Search for the cell housing the specified text and yield its [x, y] center coordinate. 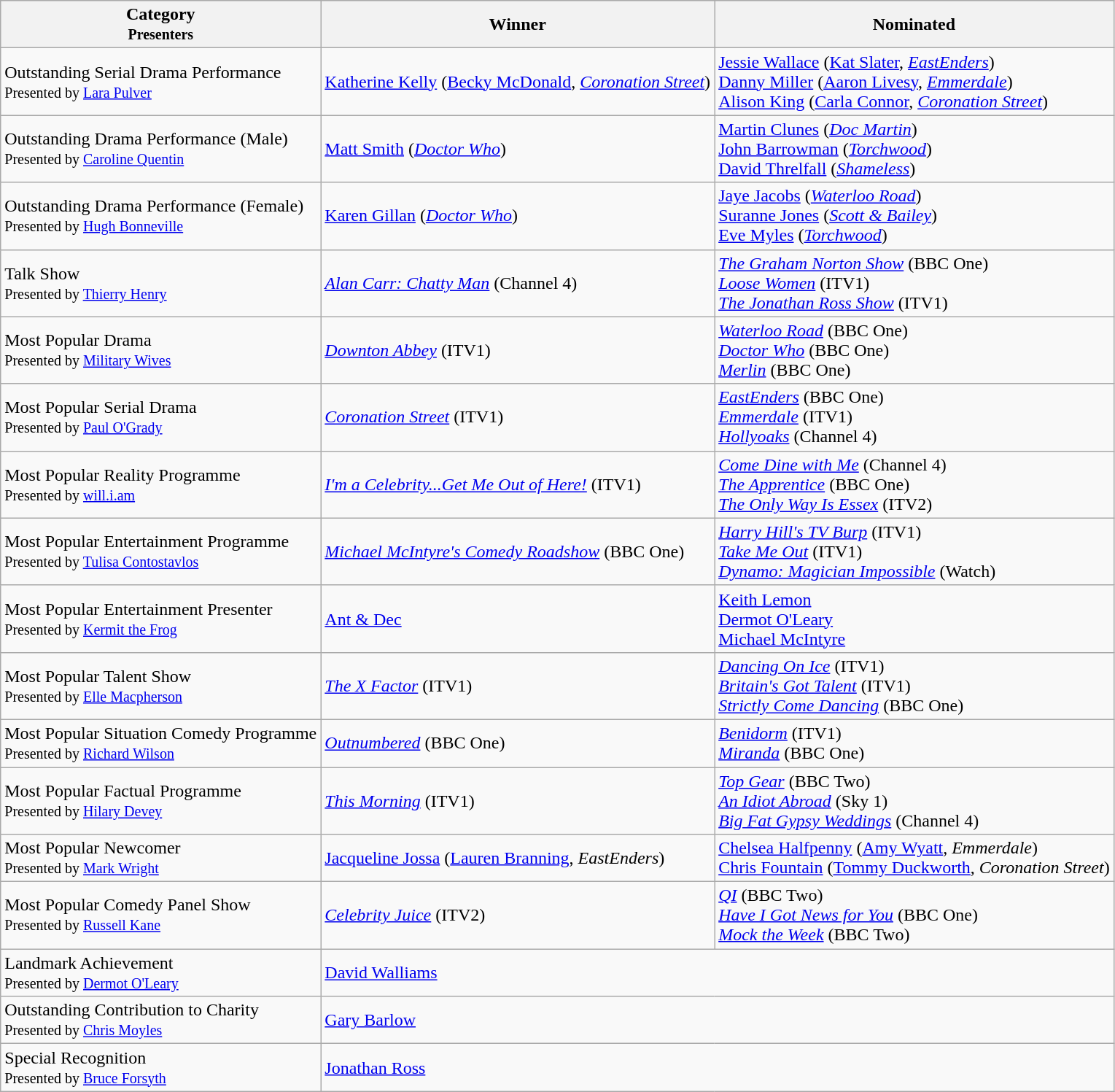
Most Popular Entertainment ProgrammePresented by Tulisa Contostavlos [160, 551]
Michael McIntyre's Comedy Roadshow (BBC One) [518, 551]
Most Popular Factual ProgrammePresented by Hilary Devey [160, 801]
Come Dine with Me (Channel 4)The Apprentice (BBC One)The Only Way Is Essex (ITV2) [914, 484]
I'm a Celebrity...Get Me Out of Here! (ITV1) [518, 484]
Most Popular Comedy Panel ShowPresented by Russell Kane [160, 915]
Special RecognitionPresented by Bruce Forsyth [160, 1068]
Jaye Jacobs (Waterloo Road)Suranne Jones (Scott & Bailey)Eve Myles (Torchwood) [914, 216]
Most Popular Newcomer Presented by Mark Wright [160, 858]
Landmark AchievementPresented by Dermot O'Leary [160, 973]
The Graham Norton Show (BBC One)Loose Women (ITV1)The Jonathan Ross Show (ITV1) [914, 283]
CategoryPresenters [160, 25]
Most Popular Entertainment PresenterPresented by Kermit the Frog [160, 619]
Matt Smith (Doctor Who) [518, 149]
Harry Hill's TV Burp (ITV1)Take Me Out (ITV1)Dynamo: Magician Impossible (Watch) [914, 551]
Outstanding Serial Drama Performance Presented by Lara Pulver [160, 82]
Talk ShowPresented by Thierry Henry [160, 283]
Jessie Wallace (Kat Slater, EastEnders)Danny Miller (Aaron Livesy, Emmerdale)Alison King (Carla Connor, Coronation Street) [914, 82]
Most Popular Talent ShowPresented by Elle Macpherson [160, 686]
EastEnders (BBC One)Emmerdale (ITV1)Hollyoaks (Channel 4) [914, 417]
Outnumbered (BBC One) [518, 743]
Alan Carr: Chatty Man (Channel 4) [518, 283]
Waterloo Road (BBC One)Doctor Who (BBC One)Merlin (BBC One) [914, 350]
QI (BBC Two)Have I Got News for You (BBC One)Mock the Week (BBC Two) [914, 915]
Nominated [914, 25]
Winner [518, 25]
Most Popular Serial DramaPresented by Paul O'Grady [160, 417]
Chelsea Halfpenny (Amy Wyatt, Emmerdale)Chris Fountain (Tommy Duckworth, Coronation Street) [914, 858]
Outstanding Drama Performance (Male)Presented by Caroline Quentin [160, 149]
Jacqueline Jossa (Lauren Branning, EastEnders) [518, 858]
Karen Gillan (Doctor Who) [518, 216]
Martin Clunes (Doc Martin)John Barrowman (Torchwood)David Threlfall (Shameless) [914, 149]
Outstanding Contribution to CharityPresented by Chris Moyles [160, 1020]
Most Popular Situation Comedy ProgrammePresented by Richard Wilson [160, 743]
David Walliams [718, 973]
Katherine Kelly (Becky McDonald, Coronation Street) [518, 82]
This Morning (ITV1) [518, 801]
Coronation Street (ITV1) [518, 417]
Top Gear (BBC Two)An Idiot Abroad (Sky 1)Big Fat Gypsy Weddings (Channel 4) [914, 801]
Outstanding Drama Performance (Female)Presented by Hugh Bonneville [160, 216]
Most Popular DramaPresented by Military Wives [160, 350]
The X Factor (ITV1) [518, 686]
Keith LemonDermot O'LearyMichael McIntyre [914, 619]
Celebrity Juice (ITV2) [518, 915]
Most Popular Reality ProgrammePresented by will.i.am [160, 484]
Jonathan Ross [718, 1068]
Gary Barlow [718, 1020]
Dancing On Ice (ITV1)Britain's Got Talent (ITV1)Strictly Come Dancing (BBC One) [914, 686]
Ant & Dec [518, 619]
Downton Abbey (ITV1) [518, 350]
Benidorm (ITV1)Miranda (BBC One) [914, 743]
